Identify which cell holds the provided text, then report its (X, Y) central coordinate. 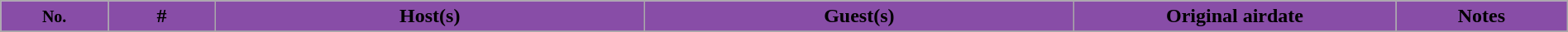
No. (55, 16)
# (161, 16)
Guest(s) (858, 16)
Original airdate (1234, 16)
Notes (1482, 16)
Host(s) (430, 16)
